From the cell containing the given text, extract its center point as [x, y] coordinate. 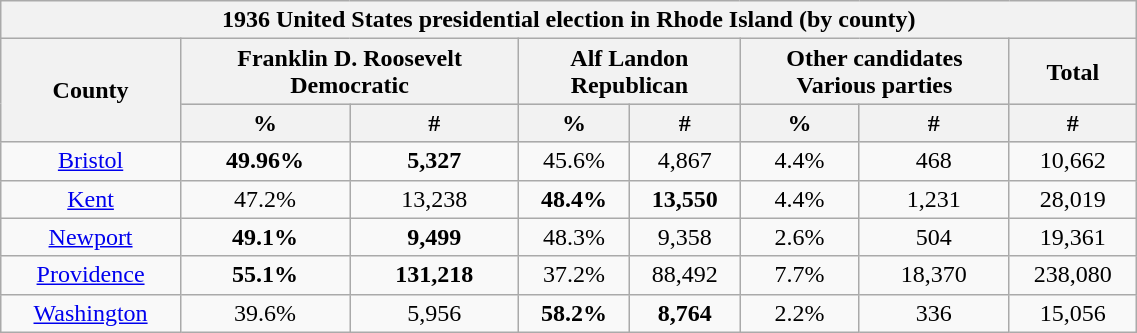
9,499 [434, 237]
13,550 [684, 199]
8,764 [684, 313]
37.2% [574, 275]
Other candidatesVarious parties [874, 72]
49.96% [264, 161]
88,492 [684, 275]
7.7% [800, 275]
1,231 [934, 199]
336 [934, 313]
131,218 [434, 275]
39.6% [264, 313]
468 [934, 161]
48.3% [574, 237]
18,370 [934, 275]
Kent [91, 199]
49.1% [264, 237]
5,327 [434, 161]
10,662 [1073, 161]
4,867 [684, 161]
28,019 [1073, 199]
Washington [91, 313]
5,956 [434, 313]
238,080 [1073, 275]
Bristol [91, 161]
Franklin D. RooseveltDemocratic [349, 72]
County [91, 90]
19,361 [1073, 237]
Newport [91, 237]
47.2% [264, 199]
504 [934, 237]
Providence [91, 275]
1936 United States presidential election in Rhode Island (by county) [569, 20]
9,358 [684, 237]
13,238 [434, 199]
55.1% [264, 275]
48.4% [574, 199]
Alf LandonRepublican [630, 72]
58.2% [574, 313]
45.6% [574, 161]
2.2% [800, 313]
Total [1073, 72]
15,056 [1073, 313]
2.6% [800, 237]
